For the text-containing cell, return its midpoint in [x, y] coordinate format. 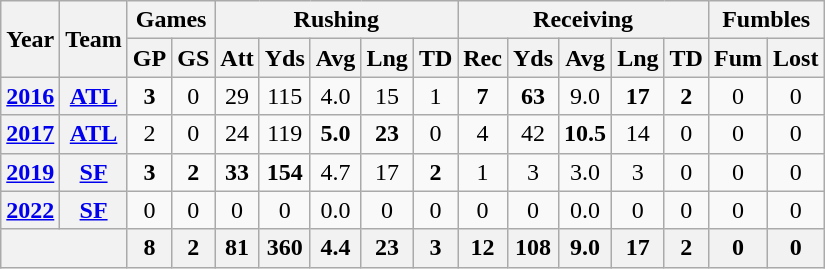
Att [237, 58]
3.0 [586, 172]
Fumbles [766, 20]
29 [237, 96]
119 [284, 134]
Rushing [336, 20]
Lost [796, 58]
7 [483, 96]
Rec [483, 58]
10.5 [586, 134]
115 [284, 96]
2016 [30, 96]
12 [483, 248]
Fum [738, 58]
63 [532, 96]
33 [237, 172]
Year [30, 39]
15 [387, 96]
4 [483, 134]
14 [638, 134]
4.7 [336, 172]
42 [532, 134]
2022 [30, 210]
360 [284, 248]
Team [94, 39]
5.0 [336, 134]
154 [284, 172]
24 [237, 134]
2019 [30, 172]
GS [194, 58]
Games [170, 20]
81 [237, 248]
Receiving [584, 20]
2017 [30, 134]
8 [149, 248]
GP [149, 58]
4.0 [336, 96]
4.4 [336, 248]
108 [532, 248]
